Provide the (x, y) coordinate of the cell's center where the given text is located.  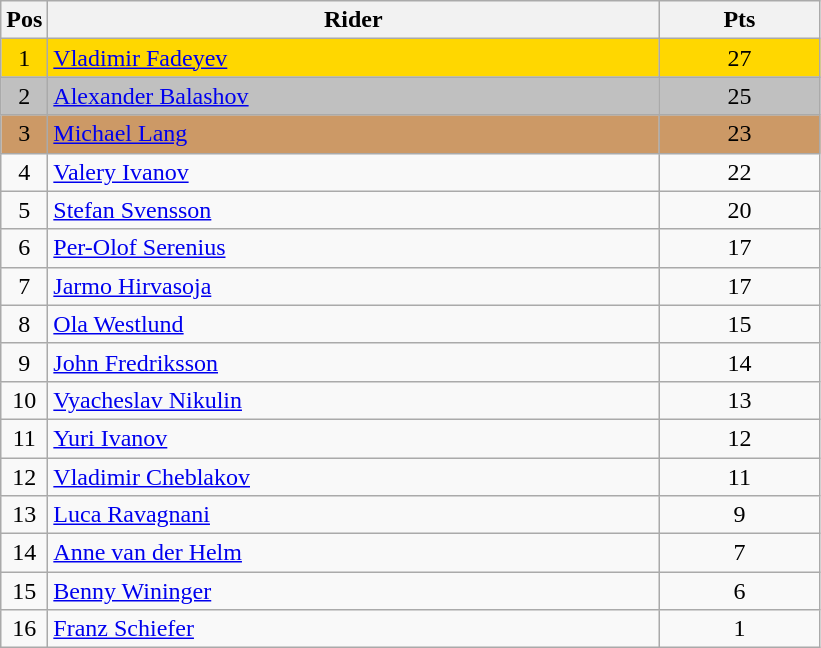
16 (24, 629)
Yuri Ivanov (354, 438)
Stefan Svensson (354, 210)
22 (740, 172)
25 (740, 96)
Ola Westlund (354, 324)
27 (740, 58)
Michael Lang (354, 134)
Vladimir Fadeyev (354, 58)
Vyacheslav Nikulin (354, 400)
23 (740, 134)
John Fredriksson (354, 362)
Valery Ivanov (354, 172)
Anne van der Helm (354, 553)
Luca Ravagnani (354, 515)
10 (24, 400)
8 (24, 324)
Per-Olof Serenius (354, 248)
Jarmo Hirvasoja (354, 286)
3 (24, 134)
Vladimir Cheblakov (354, 477)
Benny Wininger (354, 591)
Pos (24, 20)
20 (740, 210)
Pts (740, 20)
Alexander Balashov (354, 96)
2 (24, 96)
4 (24, 172)
Franz Schiefer (354, 629)
5 (24, 210)
Rider (354, 20)
